Find where the given text appears and provide that cell's center as (x, y) coordinate. 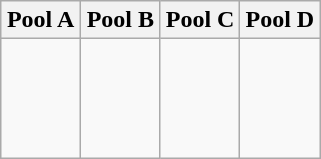
Pool D (280, 20)
Pool C (200, 20)
Pool A (41, 20)
Pool B (120, 20)
